Pinpoint the cell where the given text exists, returning its [x, y] midpoint coordinate. 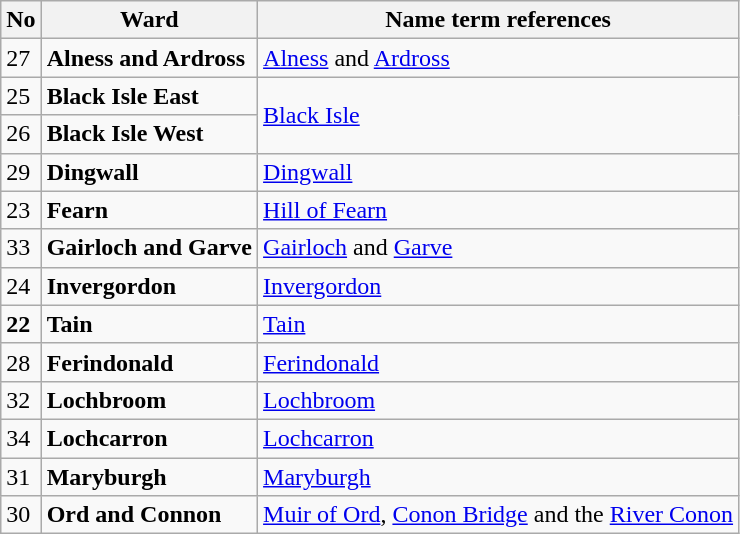
Hill of Fearn [498, 210]
Ord and Connon [149, 515]
Black Isle East [149, 96]
31 [21, 477]
29 [21, 172]
Muir of Ord, Conon Bridge and the River Conon [498, 515]
22 [21, 324]
34 [21, 438]
33 [21, 248]
32 [21, 400]
Black Isle [498, 115]
30 [21, 515]
26 [21, 134]
Fearn [149, 210]
25 [21, 96]
Name term references [498, 20]
28 [21, 362]
Ward [149, 20]
27 [21, 58]
Black Isle West [149, 134]
24 [21, 286]
No [21, 20]
23 [21, 210]
